Extract the [X, Y] coordinate from the center of the cell holding the provided text.  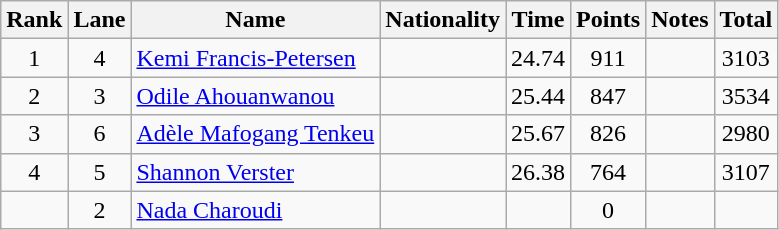
3107 [746, 172]
Nada Charoudi [256, 210]
26.38 [538, 172]
Total [746, 20]
847 [608, 96]
0 [608, 210]
Nationality [443, 20]
1 [34, 58]
5 [100, 172]
6 [100, 134]
25.67 [538, 134]
911 [608, 58]
764 [608, 172]
Name [256, 20]
3103 [746, 58]
Time [538, 20]
Kemi Francis-Petersen [256, 58]
25.44 [538, 96]
24.74 [538, 58]
Adèle Mafogang Tenkeu [256, 134]
Odile Ahouanwanou [256, 96]
826 [608, 134]
3534 [746, 96]
Lane [100, 20]
2980 [746, 134]
Points [608, 20]
Notes [680, 20]
Shannon Verster [256, 172]
Rank [34, 20]
